Find where the given text appears and provide that cell's center as [X, Y] coordinate. 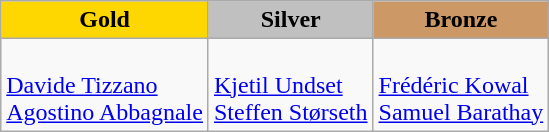
Frédéric KowalSamuel Barathay [461, 85]
Davide TizzanoAgostino Abbagnale [105, 85]
Kjetil UndsetSteffen Størseth [290, 85]
Gold [105, 20]
Bronze [461, 20]
Silver [290, 20]
